Determine the [X, Y] coordinate at the center of the cell enclosing the given text.  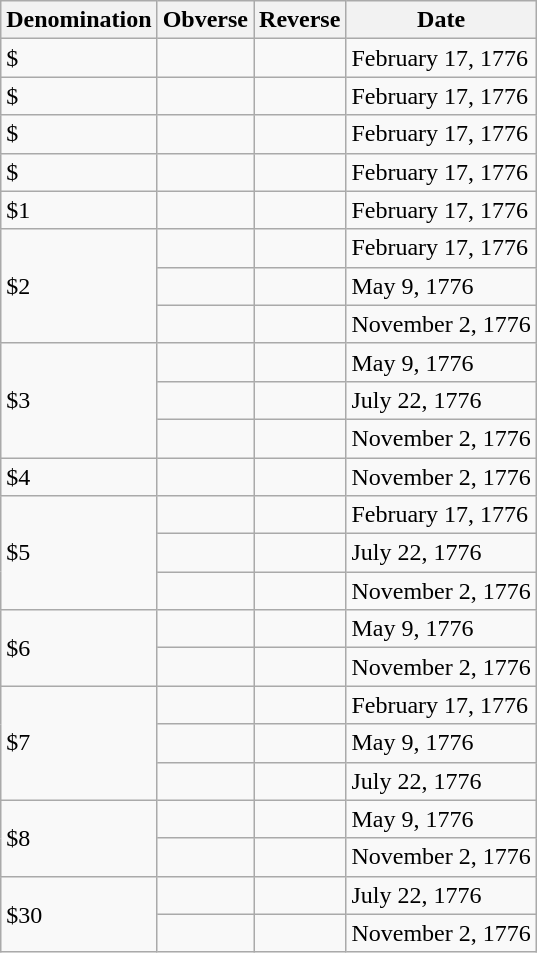
$6 [79, 648]
$5 [79, 553]
$4 [79, 477]
$30 [79, 914]
$3 [79, 400]
$7 [79, 743]
$8 [79, 838]
Reverse [300, 20]
Obverse [205, 20]
Denomination [79, 20]
$2 [79, 286]
$1 [79, 210]
Date [441, 20]
